From the cell containing the given text, extract its center point as (X, Y) coordinate. 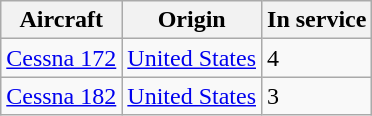
4 (317, 58)
In service (317, 20)
Origin (192, 20)
Cessna 172 (62, 58)
3 (317, 96)
Aircraft (62, 20)
Cessna 182 (62, 96)
